Capture the cell that displays the provided text and extract its (x, y) central coordinate. 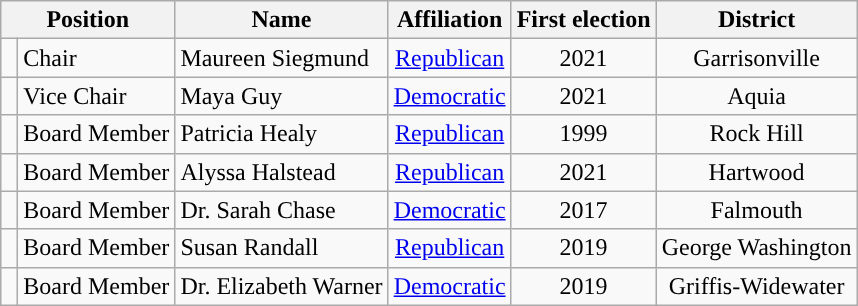
Rock Hill (756, 134)
Dr. Sarah Chase (282, 210)
First election (584, 20)
Garrisonville (756, 58)
Patricia Healy (282, 134)
Maya Guy (282, 96)
District (756, 20)
Vice Chair (96, 96)
Affiliation (450, 20)
2017 (584, 210)
Chair (96, 58)
Griffis-Widewater (756, 286)
Susan Randall (282, 248)
Falmouth (756, 210)
Dr. Elizabeth Warner (282, 286)
1999 (584, 134)
Maureen Siegmund (282, 58)
Alyssa Halstead (282, 172)
Name (282, 20)
Position (88, 20)
Hartwood (756, 172)
Aquia (756, 96)
George Washington (756, 248)
